Extract the [x, y] coordinate from the center of the cell holding the provided text.  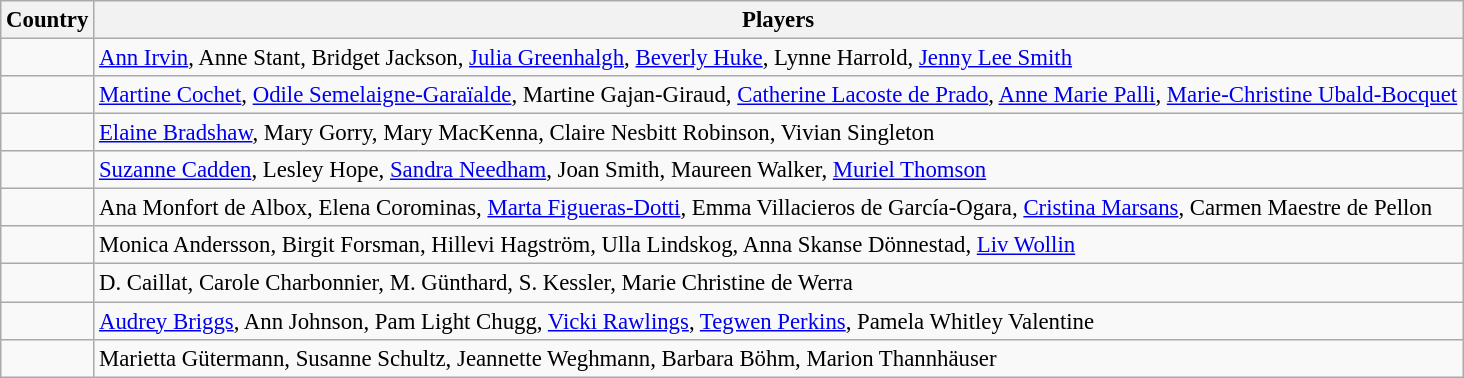
Suzanne Cadden, Lesley Hope, Sandra Needham, Joan Smith, Maureen Walker, Muriel Thomson [778, 170]
Elaine Bradshaw, Mary Gorry, Mary MacKenna, Claire Nesbitt Robinson, Vivian Singleton [778, 133]
Country [48, 20]
Audrey Briggs, Ann Johnson, Pam Light Chugg, Vicki Rawlings, Tegwen Perkins, Pamela Whitley Valentine [778, 321]
Marietta Gütermann, Susanne Schultz, Jeannette Weghmann, Barbara Böhm, Marion Thannhäuser [778, 358]
Ana Monfort de Albox, Elena Corominas, Marta Figueras-Dotti, Emma Villacieros de García-Ogara, Cristina Marsans, Carmen Maestre de Pellon [778, 208]
Ann Irvin, Anne Stant, Bridget Jackson, Julia Greenhalgh, Beverly Huke, Lynne Harrold, Jenny Lee Smith [778, 58]
D. Caillat, Carole Charbonnier, M. Günthard, S. Kessler, Marie Christine de Werra [778, 283]
Monica Andersson, Birgit Forsman, Hillevi Hagström, Ulla Lindskog, Anna Skanse Dönnestad, Liv Wollin [778, 245]
Players [778, 20]
Martine Cochet, Odile Semelaigne-Garaïalde, Martine Gajan-Giraud, Catherine Lacoste de Prado, Anne Marie Palli, Marie-Christine Ubald-Bocquet [778, 95]
